Extract the [x, y] coordinate from the center of the cell holding the provided text.  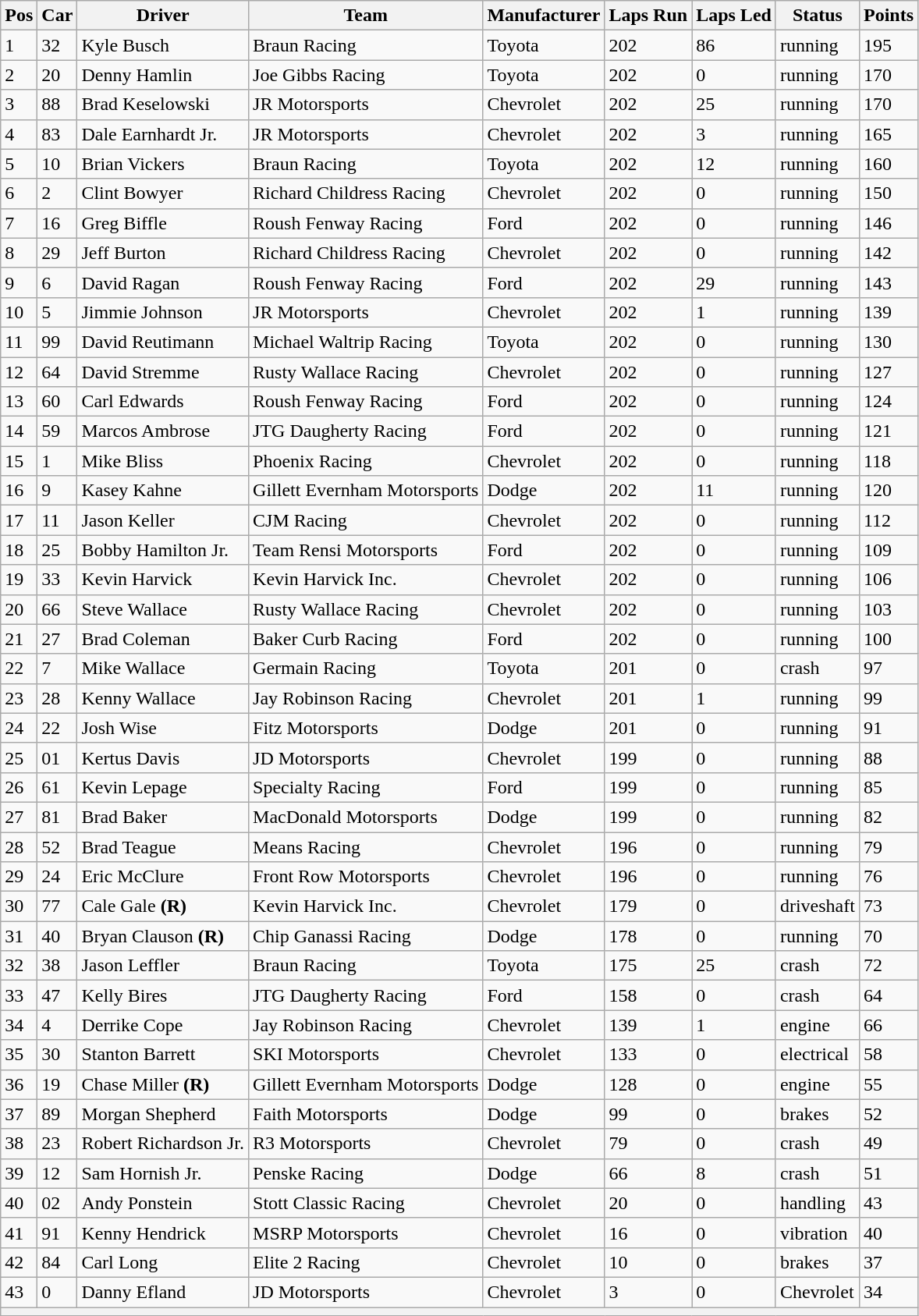
195 [888, 45]
109 [888, 550]
Mike Bliss [163, 461]
60 [58, 402]
77 [58, 906]
21 [19, 639]
Joe Gibbs Racing [366, 75]
127 [888, 372]
Eric McClure [163, 877]
112 [888, 520]
MacDonald Motorsports [366, 817]
Elite 2 Racing [366, 1262]
Carl Edwards [163, 402]
58 [888, 1055]
Stanton Barrett [163, 1055]
Kevin Harvick [163, 580]
Danny Efland [163, 1292]
handling [818, 1203]
142 [888, 253]
89 [58, 1114]
MSRP Motorsports [366, 1233]
85 [888, 787]
02 [58, 1203]
73 [888, 906]
R3 Motorsports [366, 1144]
118 [888, 461]
Cale Gale (R) [163, 906]
Denny Hamlin [163, 75]
Steve Wallace [163, 609]
Phoenix Racing [366, 461]
Specialty Racing [366, 787]
Manufacturer [544, 16]
Jimmie Johnson [163, 312]
Points [888, 16]
Brad Teague [163, 846]
Kyle Busch [163, 45]
106 [888, 580]
Michael Waltrip Racing [366, 342]
82 [888, 817]
26 [19, 787]
Means Racing [366, 846]
Car [58, 16]
143 [888, 282]
Kasey Kahne [163, 491]
CJM Racing [366, 520]
Team Rensi Motorsports [366, 550]
31 [19, 936]
47 [58, 995]
18 [19, 550]
Jason Leffler [163, 966]
Bryan Clauson (R) [163, 936]
51 [888, 1173]
13 [19, 402]
electrical [818, 1055]
Baker Curb Racing [366, 639]
128 [648, 1084]
158 [648, 995]
SKI Motorsports [366, 1055]
179 [648, 906]
49 [888, 1144]
61 [58, 787]
Pos [19, 16]
Greg Biffle [163, 223]
70 [888, 936]
vibration [818, 1233]
103 [888, 609]
Morgan Shepherd [163, 1114]
Marcos Ambrose [163, 431]
55 [888, 1084]
01 [58, 757]
Clint Bowyer [163, 193]
121 [888, 431]
Brian Vickers [163, 164]
Brad Keselowski [163, 105]
Chase Miller (R) [163, 1084]
160 [888, 164]
Jason Keller [163, 520]
97 [888, 669]
72 [888, 966]
Stott Classic Racing [366, 1203]
42 [19, 1262]
Derrike Cope [163, 1025]
Josh Wise [163, 728]
Kelly Bires [163, 995]
David Stremme [163, 372]
36 [19, 1084]
84 [58, 1262]
David Reutimann [163, 342]
Kenny Hendrick [163, 1233]
59 [58, 431]
165 [888, 134]
124 [888, 402]
Carl Long [163, 1262]
Jeff Burton [163, 253]
100 [888, 639]
120 [888, 491]
Kertus Davis [163, 757]
17 [19, 520]
Front Row Motorsports [366, 877]
81 [58, 817]
Penske Racing [366, 1173]
35 [19, 1055]
Mike Wallace [163, 669]
83 [58, 134]
133 [648, 1055]
Brad Coleman [163, 639]
130 [888, 342]
Status [818, 16]
Team [366, 16]
76 [888, 877]
Germain Racing [366, 669]
146 [888, 223]
178 [648, 936]
Kenny Wallace [163, 698]
Laps Led [734, 16]
150 [888, 193]
David Ragan [163, 282]
Driver [163, 16]
Laps Run [648, 16]
Kevin Lepage [163, 787]
Chip Ganassi Racing [366, 936]
Dale Earnhardt Jr. [163, 134]
Brad Baker [163, 817]
175 [648, 966]
Sam Hornish Jr. [163, 1173]
Fitz Motorsports [366, 728]
Faith Motorsports [366, 1114]
14 [19, 431]
Robert Richardson Jr. [163, 1144]
39 [19, 1173]
Bobby Hamilton Jr. [163, 550]
41 [19, 1233]
driveshaft [818, 906]
15 [19, 461]
86 [734, 45]
Andy Ponstein [163, 1203]
